Return the (x, y) coordinate for the center point of the cell that contains the specified text.  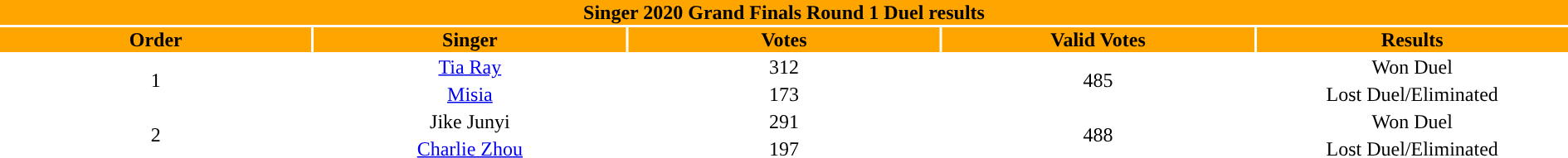
173 (784, 94)
Tia Ray (470, 67)
1 (156, 81)
Singer (470, 40)
291 (784, 122)
Votes (784, 40)
Lost Duel/Eliminated (1412, 94)
Misia (470, 94)
Jike Junyi (470, 122)
Singer 2020 Grand Finals Round 1 Duel results (784, 12)
312 (784, 67)
485 (1098, 81)
Results (1412, 40)
Order (156, 40)
Valid Votes (1098, 40)
